Scan for the cell matching the given text and deliver its [X, Y] coordinate at center. 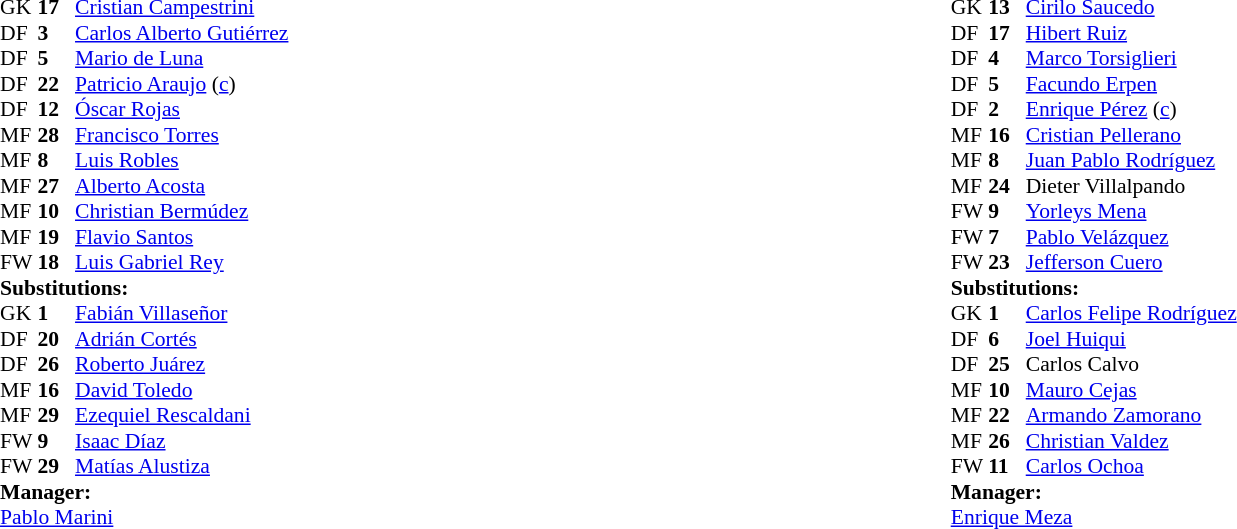
Marco Torsiglieri [1132, 59]
Luis Robles [182, 161]
Hibert Ruiz [1132, 33]
Alberto Acosta [182, 186]
Patricio Araujo (c) [182, 84]
Ezequiel Rescaldani [182, 415]
Christian Bermúdez [182, 211]
Juan Pablo Rodríguez [1132, 161]
7 [1007, 237]
23 [1007, 263]
Mauro Cejas [1132, 390]
2 [1007, 109]
17 [1007, 33]
11 [1007, 467]
25 [1007, 365]
27 [57, 186]
Carlos Calvo [1132, 365]
Flavio Santos [182, 237]
19 [57, 237]
Roberto Juárez [182, 365]
Adrián Cortés [182, 339]
12 [57, 109]
Pablo Velázquez [1132, 237]
Enrique Pérez (c) [1132, 109]
Isaac Díaz [182, 441]
20 [57, 339]
Carlos Felipe Rodríguez [1132, 313]
6 [1007, 339]
28 [57, 135]
Christian Valdez [1132, 441]
Armando Zamorano [1132, 415]
Yorleys Mena [1132, 211]
Matías Alustiza [182, 467]
Carlos Alberto Gutiérrez [182, 33]
Francisco Torres [182, 135]
4 [1007, 59]
Joel Huiqui [1132, 339]
3 [57, 33]
Luis Gabriel Rey [182, 263]
24 [1007, 186]
Jefferson Cuero [1132, 263]
Cristian Pellerano [1132, 135]
Facundo Erpen [1132, 84]
Carlos Ochoa [1132, 467]
Dieter Villalpando [1132, 186]
18 [57, 263]
Fabián Villaseñor [182, 313]
Óscar Rojas [182, 109]
Mario de Luna [182, 59]
David Toledo [182, 390]
